Capture the cell that displays the provided text and extract its (X, Y) central coordinate. 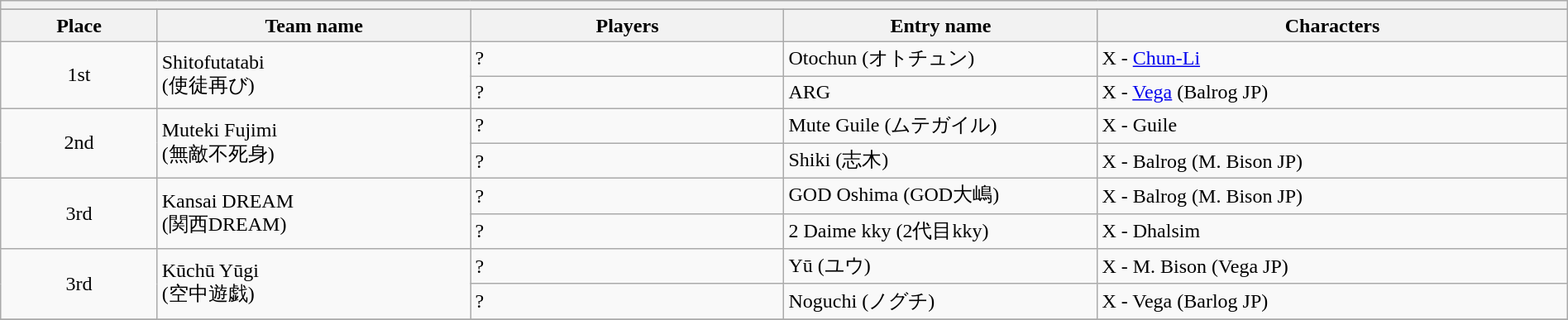
GOD Oshima (GOD大嶋) (941, 197)
X - Chun-Li (1332, 60)
X - Vega (Barlog JP) (1332, 301)
Kansai DREAM(関西DREAM) (314, 213)
Characters (1332, 26)
ARG (941, 92)
Noguchi (ノグチ) (941, 301)
Shiki (志木) (941, 160)
Mute Guile (ムテガイル) (941, 126)
2nd (79, 142)
1st (79, 74)
X - Dhalsim (1332, 232)
Team name (314, 26)
X - Guile (1332, 126)
Otochun (オトチュン) (941, 60)
Players (627, 26)
Muteki Fujimi(無敵不死身) (314, 142)
Kūchū Yūgi(空中遊戯) (314, 284)
X - Vega (Balrog JP) (1332, 92)
Shitofutatabi(使徒再び) (314, 74)
2 Daime kky (2代目kky) (941, 232)
Place (79, 26)
Entry name (941, 26)
X - M. Bison (Vega JP) (1332, 266)
Yū (ユウ) (941, 266)
